Provide the [x, y] coordinate of the cell's center where the given text is located.  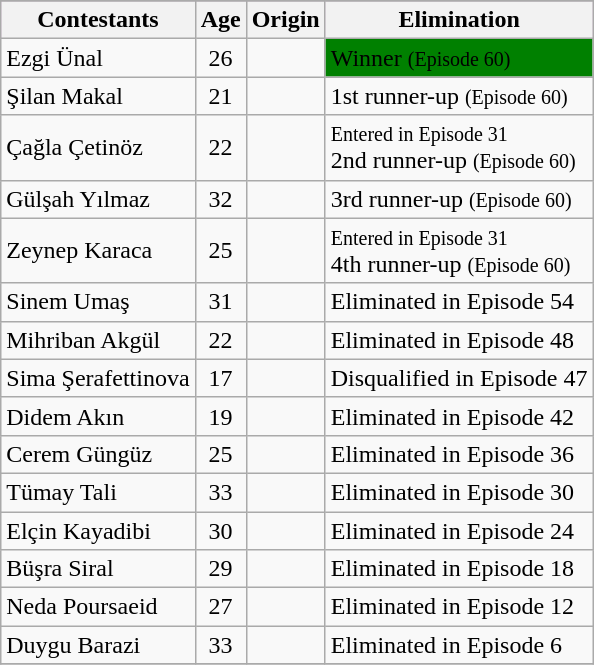
29 [220, 569]
Çağla Çetinöz [98, 148]
Ezgi Ünal [98, 58]
30 [220, 531]
26 [220, 58]
19 [220, 416]
3rd runner-up (Episode 60) [459, 199]
Şilan Makal [98, 96]
31 [220, 302]
Duygu Barazi [98, 645]
Büşra Siral [98, 569]
Winner (Episode 60) [459, 58]
Eliminated in Episode 30 [459, 492]
Eliminated in Episode 18 [459, 569]
Elçin Kayadibi [98, 531]
Zeynep Karaca [98, 250]
Contestants [98, 20]
1st runner-up (Episode 60) [459, 96]
32 [220, 199]
Eliminated in Episode 24 [459, 531]
Age [220, 20]
21 [220, 96]
Sima Şerafettinova [98, 378]
Eliminated in Episode 42 [459, 416]
Neda Poursaeid [98, 607]
Gülşah Yılmaz [98, 199]
Entered in Episode 31 2nd runner-up (Episode 60) [459, 148]
Mihriban Akgül [98, 340]
Eliminated in Episode 54 [459, 302]
Sinem Umaş [98, 302]
Eliminated in Episode 6 [459, 645]
Eliminated in Episode 48 [459, 340]
17 [220, 378]
Elimination [459, 20]
Cerem Güngüz [98, 454]
Disqualified in Episode 47 [459, 378]
Origin [286, 20]
Entered in Episode 31 4th runner-up (Episode 60) [459, 250]
27 [220, 607]
Tümay Tali [98, 492]
Didem Akın [98, 416]
Eliminated in Episode 36 [459, 454]
Eliminated in Episode 12 [459, 607]
